Return (X, Y) of the center of cell containing provided text 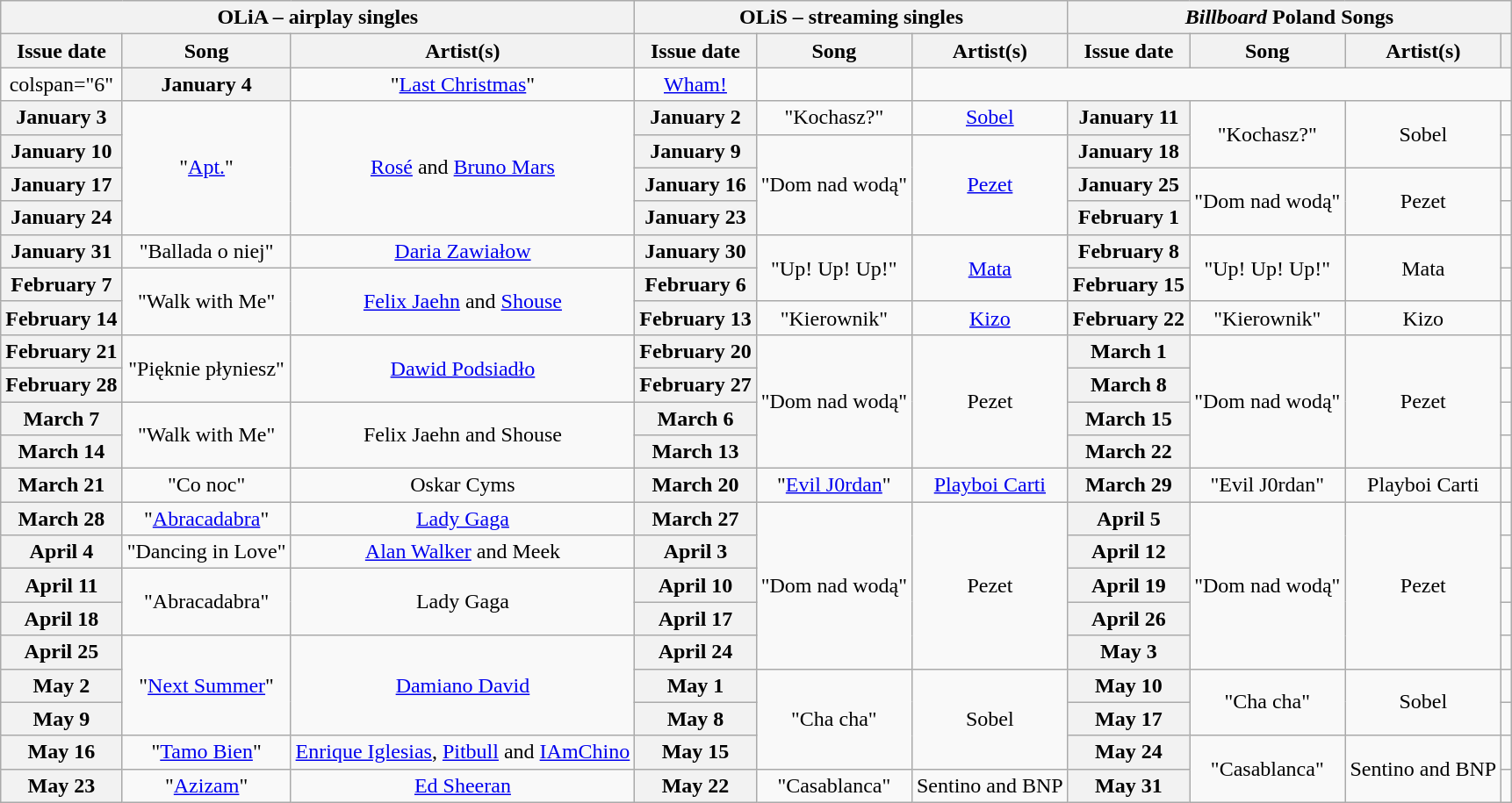
March 28 (61, 519)
"Co noc" (206, 485)
January 3 (61, 118)
May 9 (61, 719)
Oskar Cyms (463, 485)
May 23 (61, 785)
"Next Summer" (206, 685)
May 10 (1128, 685)
May 24 (1128, 752)
February 27 (695, 384)
February 22 (1128, 318)
Ed Sheeran (463, 785)
"Azizam" (206, 785)
April 10 (695, 585)
March 20 (695, 485)
April 4 (61, 552)
"Apt." (206, 168)
January 10 (61, 151)
"Pięknie płyniesz" (206, 368)
Wham! (695, 84)
May 31 (1128, 785)
February 14 (61, 318)
February 6 (695, 284)
February 15 (1128, 284)
April 25 (61, 652)
May 1 (695, 685)
February 1 (1128, 218)
March 27 (695, 519)
"Dancing in Love" (206, 552)
colspan="6" (61, 84)
January 17 (61, 184)
May 2 (61, 685)
April 12 (1128, 552)
January 2 (695, 118)
April 5 (1128, 519)
January 30 (695, 251)
April 19 (1128, 585)
OLiA – airplay singles (318, 18)
February 8 (1128, 251)
Daria Zawiałow (463, 251)
February 20 (695, 351)
Damiano David (463, 685)
March 1 (1128, 351)
Enrique Iglesias, Pitbull and IAmChino (463, 752)
March 15 (1128, 419)
April 17 (695, 619)
January 24 (61, 218)
May 16 (61, 752)
February 21 (61, 351)
Dawid Podsiadło (463, 368)
May 22 (695, 785)
Billboard Poland Songs (1289, 18)
January 18 (1128, 151)
January 16 (695, 184)
February 7 (61, 284)
Alan Walker and Meek (463, 552)
OLiS – streaming singles (852, 18)
"Last Christmas" (463, 84)
January 25 (1128, 184)
January 23 (695, 218)
May 15 (695, 752)
January 31 (61, 251)
April 18 (61, 619)
April 11 (61, 585)
April 26 (1128, 619)
April 3 (695, 552)
April 24 (695, 652)
"Ballada o niej" (206, 251)
January 9 (695, 151)
March 21 (61, 485)
March 8 (1128, 384)
March 13 (695, 452)
March 6 (695, 419)
March 29 (1128, 485)
May 17 (1128, 719)
January 4 (206, 84)
Rosé and Bruno Mars (463, 168)
May 3 (1128, 652)
February 28 (61, 384)
March 22 (1128, 452)
"Tamo Bien" (206, 752)
March 7 (61, 419)
February 13 (695, 318)
January 11 (1128, 118)
March 14 (61, 452)
May 8 (695, 719)
